Find where the given text appears and provide that cell's center as (x, y) coordinate. 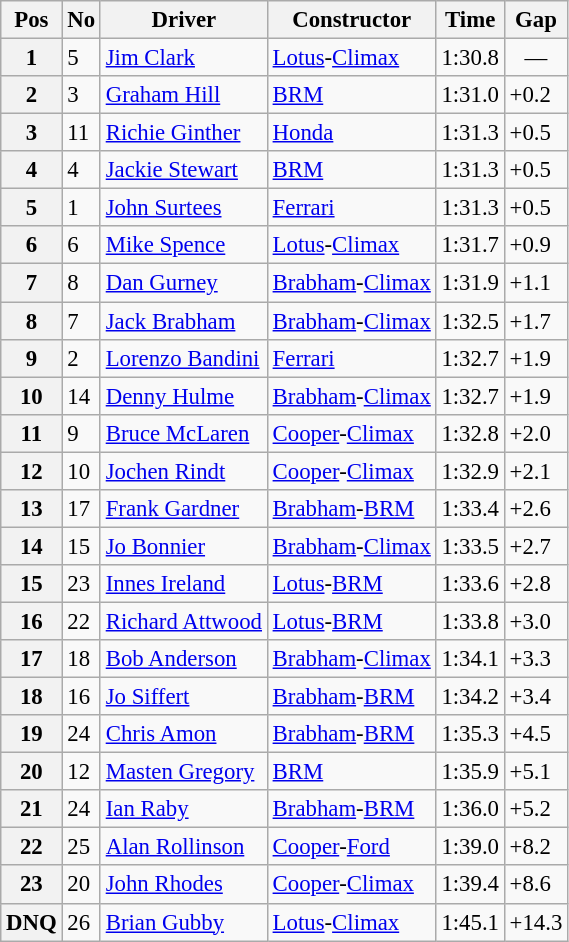
1:35.3 (470, 734)
Richie Ginther (184, 133)
Mike Spence (184, 245)
Graham Hill (184, 95)
+3.0 (536, 621)
Cooper-Ford (352, 847)
Jochen Rindt (184, 471)
+5.1 (536, 772)
+3.4 (536, 697)
Frank Gardner (184, 509)
+8.6 (536, 885)
+0.9 (536, 245)
1:33.8 (470, 621)
1:32.8 (470, 433)
Bob Anderson (184, 659)
1:31.0 (470, 95)
Richard Attwood (184, 621)
1:45.1 (470, 922)
— (536, 58)
Jack Brabham (184, 321)
Alan Rollinson (184, 847)
No (81, 20)
John Rhodes (184, 885)
25 (81, 847)
21 (32, 809)
Honda (352, 133)
DNQ (32, 922)
+2.1 (536, 471)
Jackie Stewart (184, 170)
+14.3 (536, 922)
1:35.9 (470, 772)
+4.5 (536, 734)
Jo Bonnier (184, 546)
13 (32, 509)
19 (32, 734)
Time (470, 20)
1:39.0 (470, 847)
1:33.6 (470, 584)
1:32.9 (470, 471)
Chris Amon (184, 734)
+2.7 (536, 546)
1:31.7 (470, 245)
Ian Raby (184, 809)
+5.2 (536, 809)
1:30.8 (470, 58)
+1.1 (536, 283)
1:33.5 (470, 546)
1:34.1 (470, 659)
Dan Gurney (184, 283)
Jo Siffert (184, 697)
+2.8 (536, 584)
Bruce McLaren (184, 433)
Brian Gubby (184, 922)
1:32.5 (470, 321)
Constructor (352, 20)
+0.2 (536, 95)
Lorenzo Bandini (184, 358)
Denny Hulme (184, 396)
Jim Clark (184, 58)
26 (81, 922)
Innes Ireland (184, 584)
1:31.9 (470, 283)
1:33.4 (470, 509)
1:34.2 (470, 697)
+8.2 (536, 847)
Driver (184, 20)
1:39.4 (470, 885)
+3.3 (536, 659)
1:36.0 (470, 809)
Masten Gregory (184, 772)
Pos (32, 20)
+2.6 (536, 509)
John Surtees (184, 208)
+2.0 (536, 433)
+1.7 (536, 321)
Gap (536, 20)
